Pinpoint the cell where the given text exists, returning its [X, Y] midpoint coordinate. 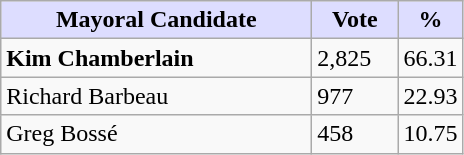
Greg Bossé [156, 134]
10.75 [430, 134]
Vote [355, 20]
22.93 [430, 96]
Mayoral Candidate [156, 20]
Kim Chamberlain [156, 58]
66.31 [430, 58]
977 [355, 96]
2,825 [355, 58]
Richard Barbeau [156, 96]
% [430, 20]
458 [355, 134]
